Find where the given text appears and provide that cell's center as [x, y] coordinate. 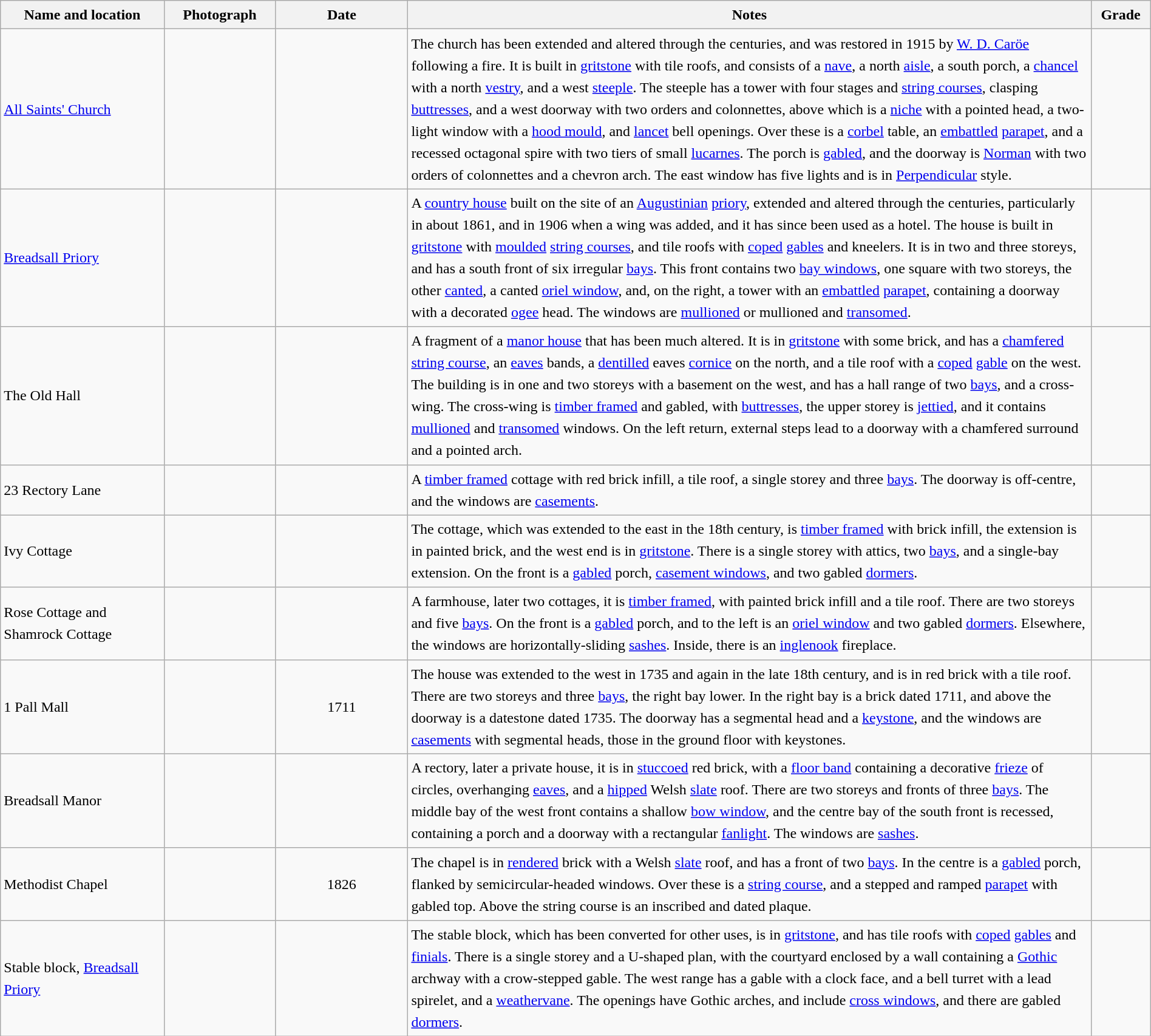
All Saints' Church [83, 109]
Date [342, 15]
Breadsall Manor [83, 800]
Methodist Chapel [83, 884]
Name and location [83, 15]
1 Pall Mall [83, 707]
Rose Cottage and Shamrock Cottage [83, 623]
The Old Hall [83, 396]
Breadsall Priory [83, 257]
1711 [342, 707]
A timber framed cottage with red brick infill, a tile roof, a single storey and three bays. The doorway is off-centre, and the windows are casements. [749, 489]
23 Rectory Lane [83, 489]
Stable block, Breadsall Priory [83, 978]
Photograph [220, 15]
Grade [1121, 15]
Notes [749, 15]
1826 [342, 884]
Ivy Cottage [83, 551]
